Identify which cell holds the provided text, then report its [X, Y] central coordinate. 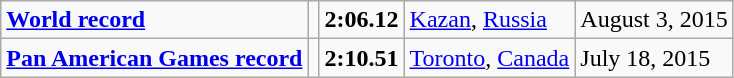
2:10.51 [362, 58]
Toronto, Canada [490, 58]
August 3, 2015 [654, 20]
2:06.12 [362, 20]
Kazan, Russia [490, 20]
July 18, 2015 [654, 58]
World record [154, 20]
Pan American Games record [154, 58]
